Return (X, Y) of the center of cell containing provided text 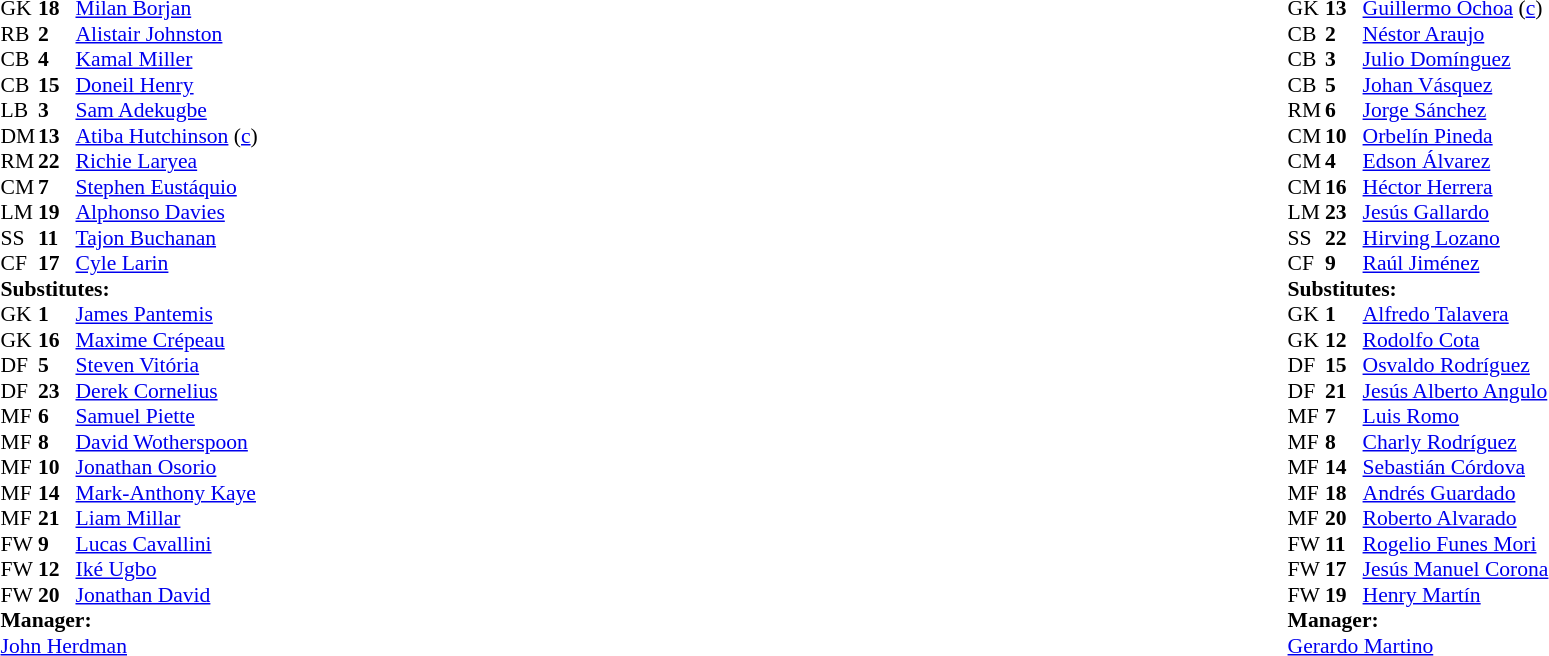
Jonathan David (167, 595)
Maxime Crépeau (167, 340)
18 (1344, 493)
Jonathan Osorio (167, 467)
Samuel Piette (167, 417)
Hirving Lozano (1456, 238)
Raúl Jiménez (1456, 263)
Mark-Anthony Kaye (167, 493)
Kamal Miller (167, 59)
Edson Álvarez (1456, 161)
Sebastián Córdova (1456, 467)
Jesús Manuel Corona (1456, 569)
Liam Millar (167, 519)
Doneil Henry (167, 85)
Osvaldo Rodríguez (1456, 365)
Charly Rodríguez (1456, 442)
LB (19, 111)
Henry Martín (1456, 595)
Rogelio Funes Mori (1456, 544)
Richie Laryea (167, 161)
Alistair Johnston (167, 34)
Stephen Eustáquio (167, 187)
Cyle Larin (167, 263)
Alphonso Davies (167, 213)
Atiba Hutchinson (c) (167, 136)
Héctor Herrera (1456, 187)
Lucas Cavallini (167, 544)
Jesús Alberto Angulo (1456, 391)
Roberto Alvarado (1456, 519)
Luis Romo (1456, 417)
Néstor Araujo (1456, 34)
Orbelín Pineda (1456, 136)
Alfredo Talavera (1456, 315)
Jorge Sánchez (1456, 111)
Derek Cornelius (167, 391)
Julio Domínguez (1456, 59)
James Pantemis (167, 315)
Sam Adekugbe (167, 111)
David Wotherspoon (167, 442)
Andrés Guardado (1456, 493)
Steven Vitória (167, 365)
Johan Vásquez (1456, 85)
DM (19, 136)
Tajon Buchanan (167, 238)
Jesús Gallardo (1456, 213)
13 (57, 136)
Rodolfo Cota (1456, 340)
RB (19, 34)
Iké Ugbo (167, 569)
